Identify which cell holds the provided text, then report its (X, Y) central coordinate. 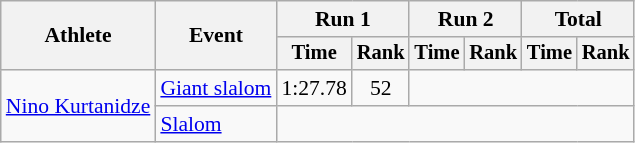
Run 2 (465, 19)
Giant slalom (216, 88)
Nino Kurtanidze (78, 106)
Total (578, 19)
Athlete (78, 36)
Run 1 (342, 19)
52 (381, 88)
Slalom (216, 124)
1:27.78 (314, 88)
Event (216, 36)
